Capture the cell that displays the provided text and extract its [x, y] central coordinate. 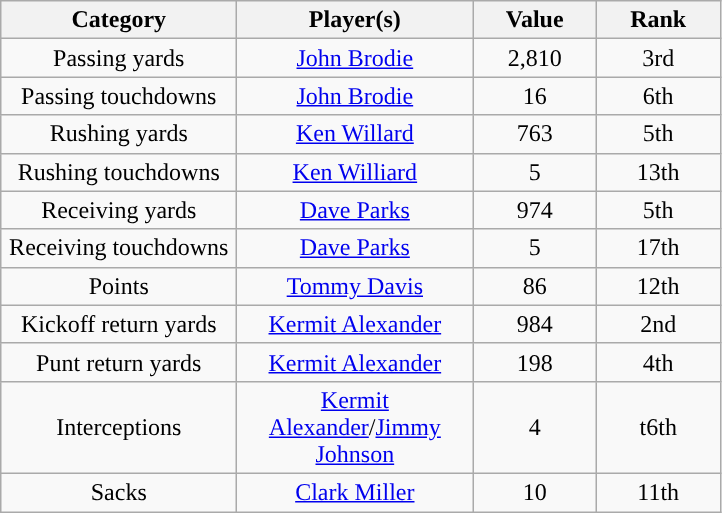
Receiving yards [119, 210]
Player(s) [355, 20]
Clark Miller [355, 492]
Punt return yards [119, 362]
12th [658, 286]
13th [658, 172]
6th [658, 96]
2,810 [535, 58]
3rd [658, 58]
198 [535, 362]
Passing yards [119, 58]
4th [658, 362]
11th [658, 492]
Category [119, 20]
Kickoff return yards [119, 324]
Rushing touchdowns [119, 172]
2nd [658, 324]
Kermit Alexander/Jimmy Johnson [355, 427]
Rank [658, 20]
Tommy Davis [355, 286]
Rushing yards [119, 134]
763 [535, 134]
Points [119, 286]
Ken Willard [355, 134]
Ken Williard [355, 172]
Receiving touchdowns [119, 248]
16 [535, 96]
Passing touchdowns [119, 96]
Sacks [119, 492]
Value [535, 20]
4 [535, 427]
10 [535, 492]
974 [535, 210]
17th [658, 248]
984 [535, 324]
t6th [658, 427]
Interceptions [119, 427]
86 [535, 286]
